Return [X, Y] of the center of cell containing provided text 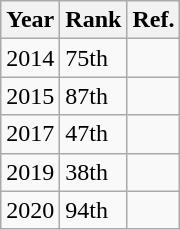
2019 [30, 172]
38th [94, 172]
2014 [30, 58]
2015 [30, 96]
2020 [30, 210]
Ref. [154, 20]
75th [94, 58]
Year [30, 20]
47th [94, 134]
Rank [94, 20]
94th [94, 210]
87th [94, 96]
2017 [30, 134]
